From the cell containing the given text, extract its center point as (x, y) coordinate. 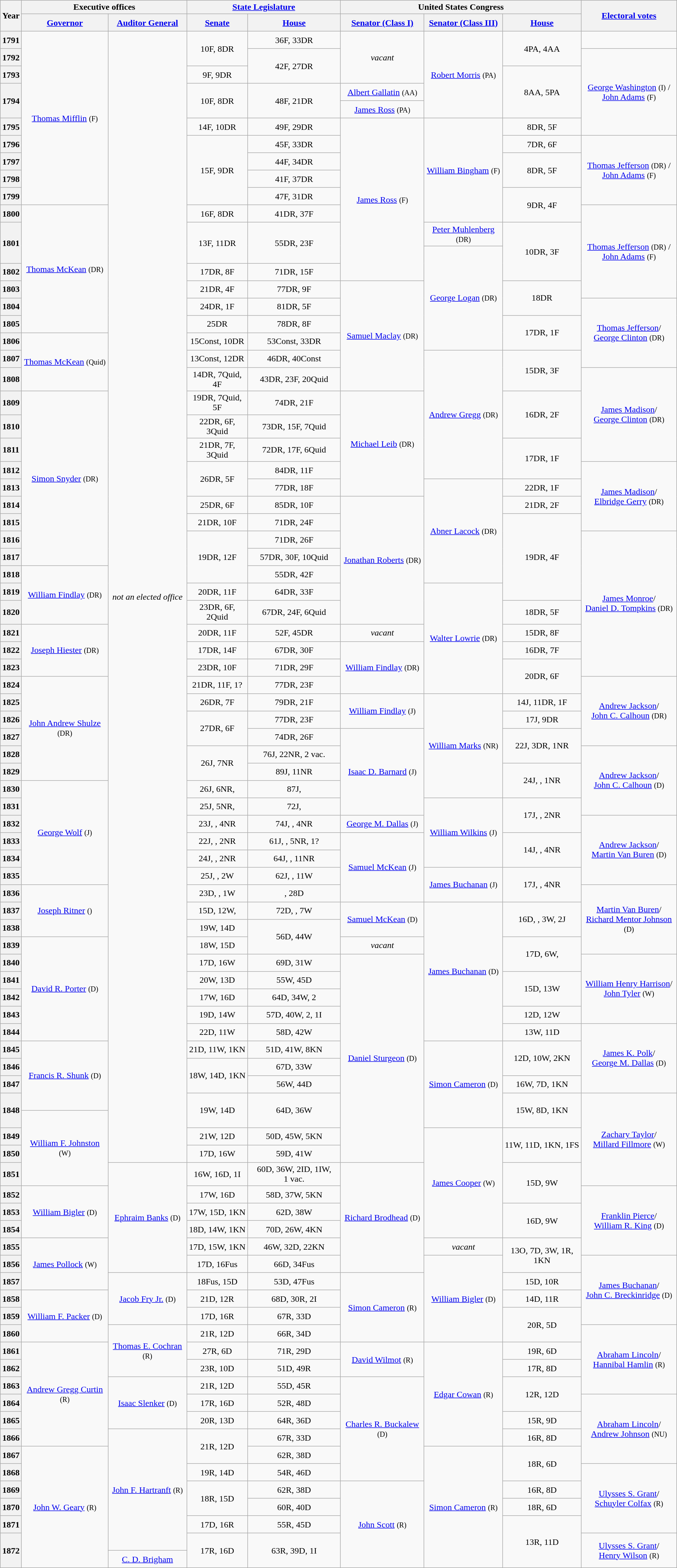
1797 (11, 162)
1870 (11, 1507)
1860 (11, 1333)
1792 (11, 58)
1821 (11, 633)
20R, 13D (217, 1420)
1812 (11, 470)
1806 (11, 341)
53Const, 33DR (294, 341)
26DR, 5F (217, 479)
Richard Brodhead (D) (383, 1218)
C. D. Brigham (148, 1559)
Ulysses S. Grant/Henry Wilson (R) (629, 1550)
25J, , 2W (217, 876)
17DR, 14F (217, 650)
1814 (11, 505)
69D, 31W (294, 963)
27DR, 6F (217, 728)
17W, 15D, 1KN (217, 1212)
25DR (217, 324)
1829 (11, 772)
76J, 22NR, 2 vac. (294, 754)
1803 (11, 289)
12D, 10W, 2KN (542, 1058)
71DR, 26F (294, 540)
21D, 11W, 1KN (217, 1049)
36F, 33DR (294, 40)
Samuel Maclay (DR) (383, 336)
1859 (11, 1316)
1822 (11, 650)
Andrew Jackson/Martin Van Buren (D) (629, 850)
James Cooper (W) (464, 1183)
64D, 36W (294, 1110)
71DR, 15F (294, 272)
James Ross (F) (383, 200)
49F, 29DR (294, 127)
78DR, 8F (294, 324)
Walter Lowrie (DR) (464, 638)
50D, 45W, 5KN (294, 1136)
21DR, 4F (217, 289)
60D, 36W, 2ID, 1IW, 1 vac. (294, 1174)
Ulysses S. Grant/Schuyler Colfax (R) (629, 1498)
14J, 11DR, 1F (542, 702)
18D, 14W, 1KN (217, 1229)
21DR, 11F, 1? (217, 685)
72D, , 7W (294, 910)
1872 (11, 1550)
18DR, 5F (542, 612)
18Fus, 15D (217, 1281)
1802 (11, 272)
19R, 6D (542, 1351)
1807 (11, 359)
14F, 10DR (217, 127)
55DR, 42F (294, 574)
Jonathan Roberts (DR) (383, 560)
1796 (11, 144)
Simon Cameron (D) (464, 1084)
Simon Snyder (DR) (65, 478)
13F, 11DR (217, 243)
David R. Porter (D) (65, 989)
Robert Morris (PA) (464, 75)
William Findlay (J) (383, 711)
64DR, 33F (294, 592)
19D, 14W (217, 1015)
21W, 12D (217, 1136)
1864 (11, 1403)
62J, , 11W (294, 876)
not an elected office (148, 597)
68D, 30R, 2I (294, 1299)
, 28D (294, 893)
1867 (11, 1455)
James Buchanan/John C. Breckinridge (D) (629, 1290)
Andrew Jackson/John C. Calhoun (DR) (629, 711)
Samuel McKean (J) (383, 867)
89J, 11NR (294, 772)
44F, 34DR (294, 162)
Martin Van Buren/Richard Mentor Johnson (D) (629, 919)
22DR, 1F (542, 488)
16F, 8DR (217, 214)
1804 (11, 307)
James K. Polk/George M. Dallas (D) (629, 1058)
1857 (11, 1281)
71DR, 29F (294, 667)
59D, 41W (294, 1153)
71DR, 24F (294, 522)
William Henry Harrison/John Tyler (W) (629, 989)
18W, 14D, 1KN (217, 1075)
15DR, 8F (542, 633)
Zachary Taylor/Millard Fillmore (W) (629, 1139)
23DR, 6F, 2Quid (217, 612)
15R, 9D (542, 1420)
Andrew Jackson/John C. Calhoun (D) (629, 780)
42F, 27DR (294, 66)
William Bingham (F) (464, 170)
14DR, 7Quid, 4F (217, 379)
47F, 31DR (294, 196)
51D, 49R (294, 1368)
15DR, 3F (542, 370)
James Buchanan (J) (464, 884)
54R, 46D (294, 1472)
1835 (11, 876)
67D, 33W (294, 1067)
15D, 10R (542, 1281)
19DR, 12F (217, 557)
Year (11, 16)
1819 (11, 592)
1856 (11, 1264)
15D, 13W (542, 989)
Abner Lacock (DR) (464, 531)
1850 (11, 1153)
26J, 6NR, (217, 789)
1828 (11, 754)
Senate (217, 23)
8AA, 5PA (542, 92)
9F, 9DR (217, 75)
John Andrew Shulze (DR) (65, 728)
1843 (11, 1015)
1838 (11, 928)
16DR, 7F (542, 650)
1801 (11, 243)
1871 (11, 1524)
1808 (11, 379)
16DR, 2F (542, 415)
71R, 29D (294, 1351)
United States Congress (461, 7)
Auditor General (148, 23)
16D, , 3W, 2J (542, 919)
73DR, 15F, 7Quid (294, 426)
17J, 9DR (542, 719)
Senator (Class III) (464, 23)
1830 (11, 789)
63R, 39D, 1I (294, 1550)
Abraham Lincoln/Hannibal Hamlin (R) (629, 1359)
1868 (11, 1472)
24DR, 1F (217, 307)
1846 (11, 1067)
27R, 6D (217, 1351)
Francis R. Shunk (D) (65, 1075)
1813 (11, 488)
25DR, 6F (217, 505)
53D, 47Fus (294, 1281)
Isaac Slenker (D) (148, 1403)
1853 (11, 1212)
58D, 42W (294, 1032)
Electoral votes (629, 16)
1863 (11, 1385)
1805 (11, 324)
17D, 16Fus (217, 1264)
77DR, 9F (294, 289)
Isaac D. Barnard (J) (383, 772)
23DR, 10F (217, 667)
1844 (11, 1032)
12D, 12W (542, 1015)
62D, 38W (294, 1212)
Governor (65, 23)
87J, (294, 789)
18DR (542, 298)
William F. Johnston (W) (65, 1148)
52F, 45DR (294, 633)
1855 (11, 1246)
77DR, 18F (294, 488)
74DR, 26F (294, 737)
Michael Leib (DR) (383, 443)
24J, , 1NR (542, 780)
17DR, 8F (217, 272)
16W, 7D, 1KN (542, 1084)
55DR, 23F (294, 243)
48F, 21DR (294, 101)
23D, , 1W (217, 893)
15D, 12W, (217, 910)
1795 (11, 127)
43DR, 23F, 20Quid (294, 379)
James Ross (PA) (383, 110)
20DR, 6F (542, 676)
1866 (11, 1437)
66D, 34Fus (294, 1264)
64J, , 11NR (294, 858)
Thomas E. Cochran (R) (148, 1351)
26J, 7NR (217, 763)
1809 (11, 403)
23R, 10D (217, 1368)
64D, 34W, 2 (294, 997)
46W, 32D, 22KN (294, 1246)
1820 (11, 612)
1827 (11, 737)
16W, 16D, 1I (217, 1174)
10DR, 3F (542, 252)
1865 (11, 1420)
1834 (11, 858)
72DR, 17F, 6Quid (294, 450)
13W, 11D (542, 1032)
David Wilmot (R) (383, 1359)
56D, 44W (294, 936)
James Pollock (W) (65, 1264)
Abraham Lincoln/Andrew Johnson (NU) (629, 1429)
55W, 45D (294, 980)
45F, 33DR (294, 144)
12R, 12D (542, 1394)
22J, 3DR, 1NR (542, 745)
Daniel Sturgeon (D) (383, 1058)
19DR, 7Quid, 5F (217, 403)
13Const, 12DR (217, 359)
John F. Hartranft (R) (148, 1490)
Albert Gallatin (AA) (383, 92)
1862 (11, 1368)
66R, 34D (294, 1333)
70D, 26W, 4KN (294, 1229)
19R, 14D (217, 1472)
20R, 5D (542, 1325)
George Wolf (J) (65, 832)
58D, 37W, 5KN (294, 1194)
1851 (11, 1174)
William Marks (NR) (464, 745)
15F, 9DR (217, 170)
46DR, 40Const (294, 359)
Executive offices (104, 7)
1798 (11, 179)
James Monroe/Daniel D. Tompkins (DR) (629, 603)
60R, 40D (294, 1507)
57D, 40W, 2, 1I (294, 1015)
1817 (11, 557)
John W. Geary (R) (65, 1507)
1861 (11, 1351)
1818 (11, 574)
41DR, 37F (294, 214)
15W, 8D, 1KN (542, 1110)
21DR, 10F (217, 522)
74J, , 4NR (294, 824)
1799 (11, 196)
1841 (11, 980)
Samuel McKean (D) (383, 919)
74DR, 21F (294, 403)
Thomas Jefferson/George Clinton (DR) (629, 333)
81DR, 5F (294, 307)
1858 (11, 1299)
55R, 45D (294, 1524)
11W, 11D, 1KN, 1FS (542, 1145)
1794 (11, 101)
15Const, 10DR (217, 341)
George M. Dallas (J) (383, 824)
Jacob Fry Jr. (D) (148, 1299)
64R, 36D (294, 1420)
1840 (11, 963)
18R, 15D (217, 1498)
1810 (11, 426)
21DR, 7F, 3Quid (217, 450)
1836 (11, 893)
William F. Packer (D) (65, 1316)
1854 (11, 1229)
57DR, 30F, 10Quid (294, 557)
72J, (294, 806)
John Scott (R) (383, 1524)
15D, 9W (542, 1183)
James Madison/Elbridge Gerry (DR) (629, 496)
1825 (11, 702)
13O, 7D, 3W, 1R, 1KN (542, 1255)
1833 (11, 841)
9DR, 4F (542, 205)
Charles R. Buckalew (D) (383, 1429)
14J, , 4NR (542, 850)
William Wilkins (J) (464, 832)
21D, 12R (217, 1299)
84DR, 11F (294, 470)
85DR, 10F (294, 505)
4PA, 4AA (542, 49)
1845 (11, 1049)
1824 (11, 685)
14D, 11R (542, 1299)
17J, , 2NR (542, 815)
James Madison/George Clinton (DR) (629, 415)
18W, 15D (217, 945)
51D, 41W, 8KN (294, 1049)
41F, 37DR (294, 179)
52R, 48D (294, 1403)
67DR, 30F (294, 650)
26DR, 7F (217, 702)
Joseph Hiester (DR) (65, 650)
1831 (11, 806)
State Legislature (264, 7)
22DR, 6F, 3Quid (217, 426)
21DR, 2F (542, 505)
1839 (11, 945)
1826 (11, 719)
1815 (11, 522)
Franklin Pierce/William R. King (D) (629, 1220)
17J, , 4NR (542, 884)
23J, , 4NR (217, 824)
Edgar Cowan (R) (464, 1394)
67DR, 24F, 6Quid (294, 612)
1823 (11, 667)
Ephraim Banks (D) (148, 1218)
Thomas Mifflin (F) (65, 118)
Andrew Gregg (DR) (464, 415)
79DR, 21F (294, 702)
17R, 8D (542, 1368)
22J, , 2NR (217, 841)
Thomas McKean (DR) (65, 269)
1800 (11, 214)
20W, 13D (217, 980)
1842 (11, 997)
56W, 44D (294, 1084)
James Buchanan (D) (464, 971)
1849 (11, 1136)
1832 (11, 824)
1847 (11, 1084)
1869 (11, 1490)
13R, 11D (542, 1542)
1848 (11, 1110)
61J, , 5NR, 1? (294, 841)
17D, 15W, 1KN (217, 1246)
1793 (11, 75)
17D, 6W, (542, 954)
16D, 9W (542, 1220)
Peter Muhlenberg (DR) (464, 234)
19DR, 4F (542, 557)
Joseph Ritner () (65, 910)
1852 (11, 1194)
1791 (11, 40)
24J, , 2NR (217, 858)
Thomas McKean (Quid) (65, 362)
1816 (11, 540)
7DR, 6F (542, 144)
Senator (Class I) (383, 23)
55D, 45R (294, 1385)
Andrew Gregg Curtin (R) (65, 1394)
George Washington (I) /John Adams (F) (629, 92)
1837 (11, 910)
George Logan (DR) (464, 298)
22D, 11W (217, 1032)
1811 (11, 450)
25J, 5NR, (217, 806)
